Search for the cell housing the specified text and yield its (X, Y) center coordinate. 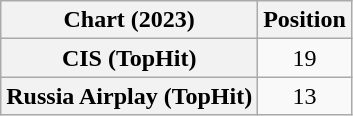
CIS (TopHit) (130, 58)
13 (305, 96)
Russia Airplay (TopHit) (130, 96)
Position (305, 20)
19 (305, 58)
Chart (2023) (130, 20)
